For the text-containing cell, return its midpoint in [x, y] coordinate format. 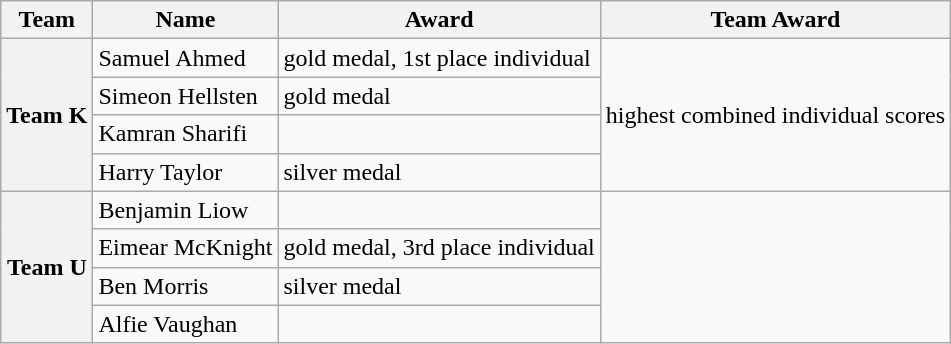
Name [186, 20]
Eimear McKnight [186, 248]
Team [47, 20]
Simeon Hellsten [186, 96]
Team Award [775, 20]
gold medal [439, 96]
Ben Morris [186, 286]
Benjamin Liow [186, 210]
Samuel Ahmed [186, 58]
Team K [47, 115]
Kamran Sharifi [186, 134]
gold medal, 1st place individual [439, 58]
Alfie Vaughan [186, 324]
Harry Taylor [186, 172]
Award [439, 20]
highest combined individual scores [775, 115]
Team U [47, 267]
gold medal, 3rd place individual [439, 248]
